Pinpoint the cell where the given text exists, returning its (x, y) midpoint coordinate. 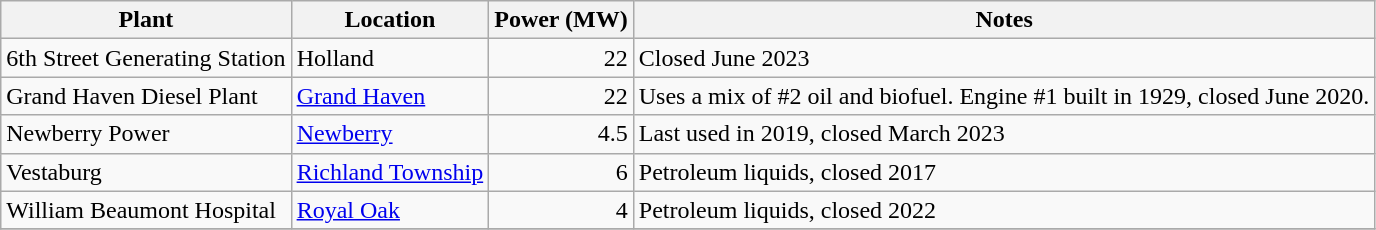
Petroleum liquids, closed 2017 (1004, 172)
Vestaburg (146, 172)
6th Street Generating Station (146, 58)
Notes (1004, 20)
Uses a mix of #2 oil and biofuel. Engine #1 built in 1929, closed June 2020. (1004, 96)
Holland (390, 58)
Plant (146, 20)
4 (562, 210)
Newberry Power (146, 134)
Grand Haven (390, 96)
Petroleum liquids, closed 2022 (1004, 210)
Closed June 2023 (1004, 58)
Richland Township (390, 172)
6 (562, 172)
4.5 (562, 134)
Last used in 2019, closed March 2023 (1004, 134)
Grand Haven Diesel Plant (146, 96)
Newberry (390, 134)
William Beaumont Hospital (146, 210)
Royal Oak (390, 210)
Power (MW) (562, 20)
Location (390, 20)
